Output the [x, y] coordinate of the center of the cell containing the given text.  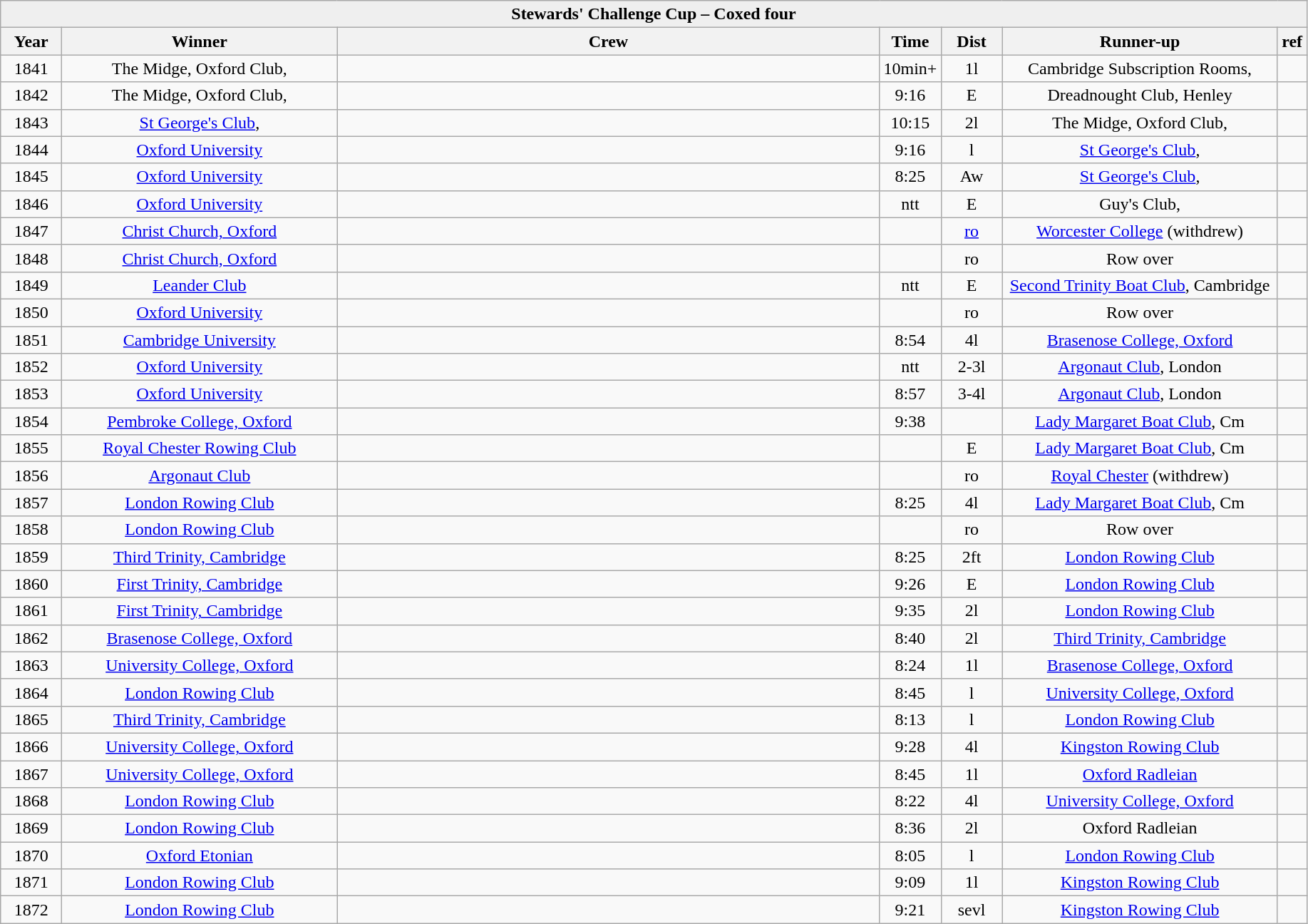
Stewards' Challenge Cup – Coxed four [654, 14]
Time [910, 41]
Royal Chester Rowing Club [200, 448]
1867 [31, 774]
1852 [31, 367]
Leander Club [200, 285]
8:57 [910, 394]
8:40 [910, 638]
1872 [31, 910]
1871 [31, 883]
2ft [972, 557]
Runner-up [1140, 41]
8:24 [910, 665]
1859 [31, 557]
1866 [31, 746]
1856 [31, 476]
Pembroke College, Oxford [200, 421]
Guy's Club, [1140, 204]
sevl [972, 910]
Crew [609, 41]
8:13 [910, 719]
Year [31, 41]
1854 [31, 421]
Cambridge University [200, 340]
1860 [31, 584]
Cambridge Subscription Rooms, [1140, 68]
1845 [31, 177]
2-3l [972, 367]
1853 [31, 394]
10min+ [910, 68]
1862 [31, 638]
8:22 [910, 801]
1843 [31, 123]
10:15 [910, 123]
1841 [31, 68]
1869 [31, 828]
Second Trinity Boat Club, Cambridge [1140, 285]
1855 [31, 448]
Argonaut Club [200, 476]
1861 [31, 611]
9:21 [910, 910]
ref [1292, 41]
1847 [31, 231]
3-4l [972, 394]
8:05 [910, 856]
Dist [972, 41]
9:09 [910, 883]
Worcester College (withdrew) [1140, 231]
8:54 [910, 340]
Royal Chester (withdrew) [1140, 476]
1870 [31, 856]
Aw [972, 177]
1851 [31, 340]
1863 [31, 665]
1844 [31, 150]
8:36 [910, 828]
Winner [200, 41]
1865 [31, 719]
9:38 [910, 421]
9:26 [910, 584]
1858 [31, 530]
Dreadnought Club, Henley [1140, 96]
Oxford Etonian [200, 856]
1849 [31, 285]
9:35 [910, 611]
1846 [31, 204]
1850 [31, 312]
1868 [31, 801]
1842 [31, 96]
1864 [31, 692]
9:28 [910, 746]
1848 [31, 258]
1857 [31, 503]
